Provide the (x, y) coordinate of the cell's center where the given text is located.  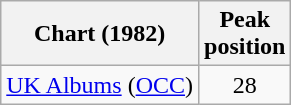
Chart (1982) (100, 34)
28 (245, 85)
UK Albums (OCC) (100, 85)
Peakposition (245, 34)
